Determine the [x, y] coordinate at the center of the cell enclosing the given text.  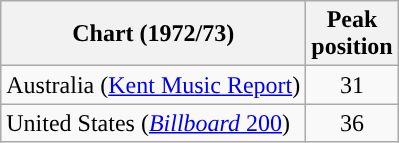
36 [352, 123]
Peakposition [352, 34]
31 [352, 85]
Chart (1972/73) [154, 34]
Australia (Kent Music Report) [154, 85]
United States (Billboard 200) [154, 123]
